Scan for the cell matching the given text and deliver its (x, y) coordinate at center. 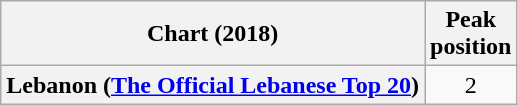
2 (471, 85)
Chart (2018) (213, 34)
Peakposition (471, 34)
Lebanon (The Official Lebanese Top 20) (213, 85)
